Return (X, Y) of the center of cell containing provided text 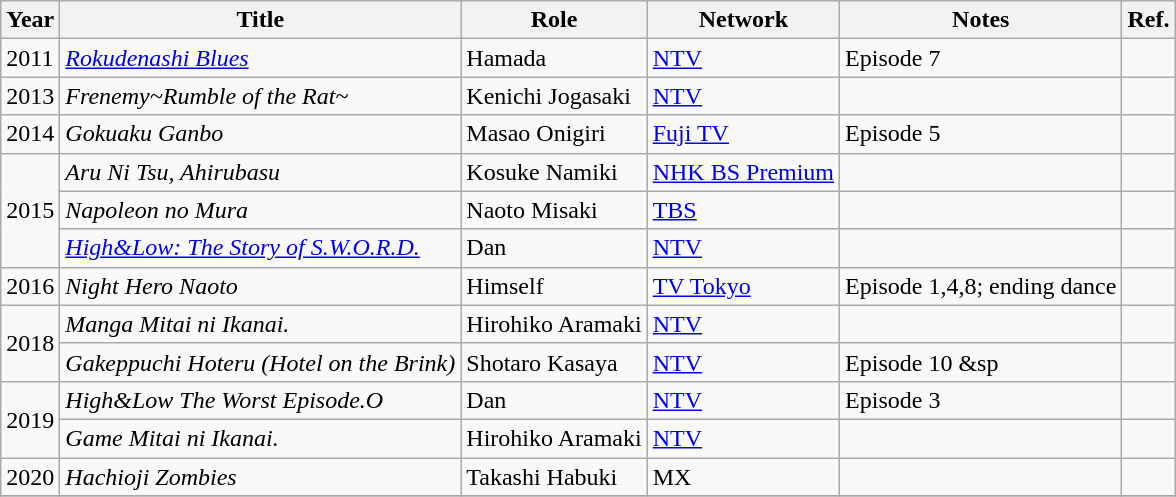
NHK BS Premium (743, 172)
2018 (30, 343)
Notes (981, 20)
2019 (30, 419)
Episode 5 (981, 134)
Shotaro Kasaya (554, 362)
High&Low: The Story of S.W.O.R.D. (260, 248)
Aru Ni Tsu, Ahirubasu (260, 172)
Ref. (1148, 20)
TBS (743, 210)
Episode 10 &sp (981, 362)
Kenichi Jogasaki (554, 96)
2016 (30, 286)
Naoto Misaki (554, 210)
High&Low The Worst Episode.O (260, 400)
Himself (554, 286)
Napoleon no Mura (260, 210)
Takashi Habuki (554, 477)
TV Tokyo (743, 286)
Game Mitai ni Ikanai. (260, 438)
Episode 1,4,8; ending dance (981, 286)
2015 (30, 210)
Manga Mitai ni Ikanai. (260, 324)
Masao Onigiri (554, 134)
Frenemy~Rumble of the Rat~ (260, 96)
Kosuke Namiki (554, 172)
2011 (30, 58)
MX (743, 477)
Night Hero Naoto (260, 286)
Title (260, 20)
Fuji TV (743, 134)
Hachioji Zombies (260, 477)
2014 (30, 134)
Episode 3 (981, 400)
Episode 7 (981, 58)
Rokudenashi Blues (260, 58)
Role (554, 20)
2020 (30, 477)
2013 (30, 96)
Year (30, 20)
Gokuaku Ganbo (260, 134)
Gakeppuchi Hoteru (Hotel on the Brink) (260, 362)
Hamada (554, 58)
Network (743, 20)
